Provide the (x, y) coordinate of the cell's center where the given text is located.  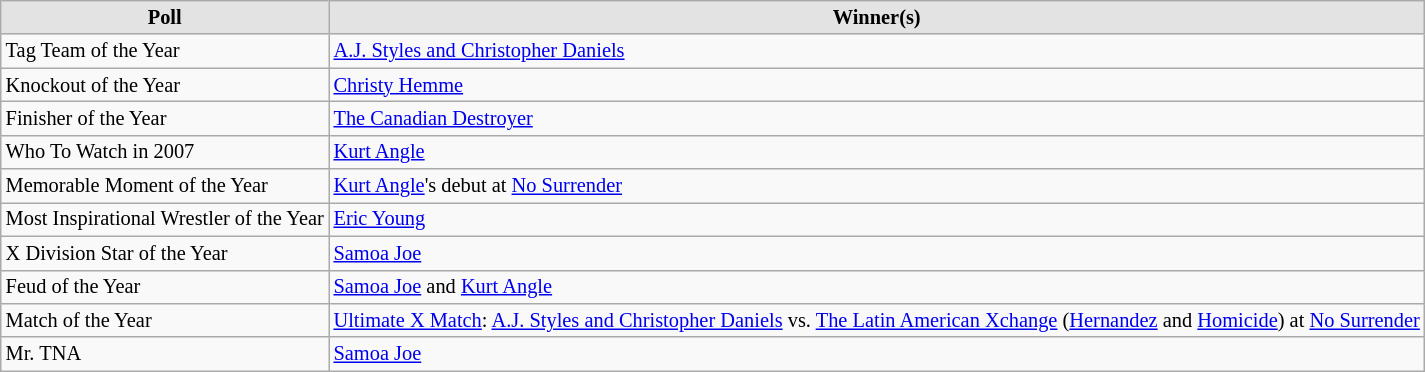
X Division Star of the Year (165, 253)
Kurt Angle's debut at No Surrender (877, 186)
Most Inspirational Wrestler of the Year (165, 219)
Ultimate X Match: A.J. Styles and Christopher Daniels vs. The Latin American Xchange (Hernandez and Homicide) at No Surrender (877, 320)
Poll (165, 17)
A.J. Styles and Christopher Daniels (877, 51)
Winner(s) (877, 17)
Finisher of the Year (165, 118)
Memorable Moment of the Year (165, 186)
Match of the Year (165, 320)
Knockout of the Year (165, 85)
Who To Watch in 2007 (165, 152)
Christy Hemme (877, 85)
The Canadian Destroyer (877, 118)
Kurt Angle (877, 152)
Mr. TNA (165, 354)
Tag Team of the Year (165, 51)
Eric Young (877, 219)
Feud of the Year (165, 287)
Samoa Joe and Kurt Angle (877, 287)
